Output the (X, Y) coordinate of the center of the cell containing the given text.  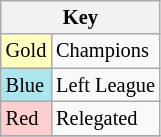
Left League (106, 85)
Blue (26, 85)
Champions (106, 51)
Red (26, 118)
Relegated (106, 118)
Gold (26, 51)
Key (80, 17)
